Extract the (X, Y) coordinate from the center of the cell holding the provided text.  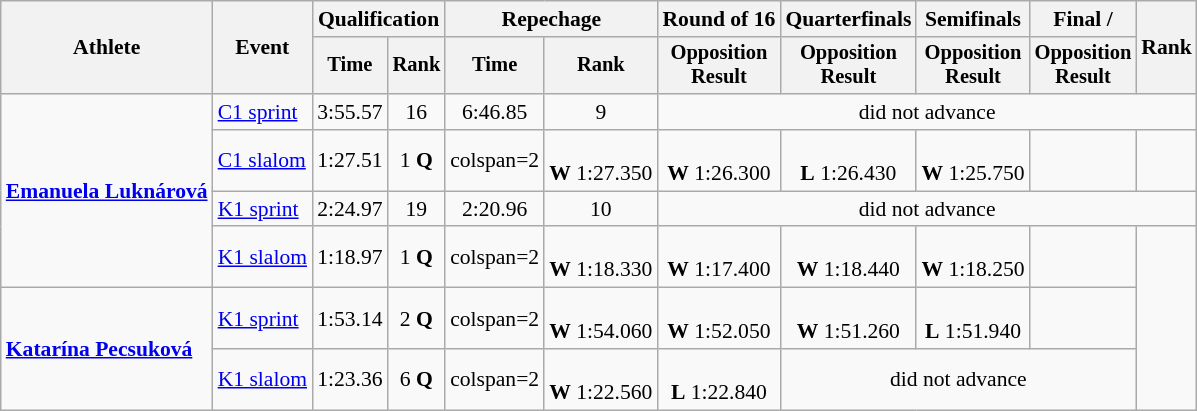
Semifinals (972, 19)
6:46.85 (494, 112)
1:27.51 (350, 160)
W 1:27.350 (600, 160)
Emanuela Luknárová (107, 191)
W 1:52.050 (718, 318)
C1 sprint (262, 112)
10 (600, 209)
W 1:18.440 (848, 258)
Event (262, 48)
Athlete (107, 48)
Repechage (551, 19)
W 1:51.260 (848, 318)
1:53.14 (350, 318)
19 (417, 209)
2:24.97 (350, 209)
W 1:18.330 (600, 258)
3:55.57 (350, 112)
Round of 16 (718, 19)
L 1:51.940 (972, 318)
2:20.96 (494, 209)
W 1:25.750 (972, 160)
W 1:22.560 (600, 380)
W 1:17.400 (718, 258)
Final / (1084, 19)
16 (417, 112)
Katarína Pecsuková (107, 349)
C1 slalom (262, 160)
L 1:26.430 (848, 160)
9 (600, 112)
W 1:26.300 (718, 160)
Quarterfinals (848, 19)
1:18.97 (350, 258)
W 1:54.060 (600, 318)
6 Q (417, 380)
L 1:22.840 (718, 380)
Qualification (378, 19)
2 Q (417, 318)
W 1:18.250 (972, 258)
1:23.36 (350, 380)
